Locate the cell with the specified text and output its [x, y] center coordinate. 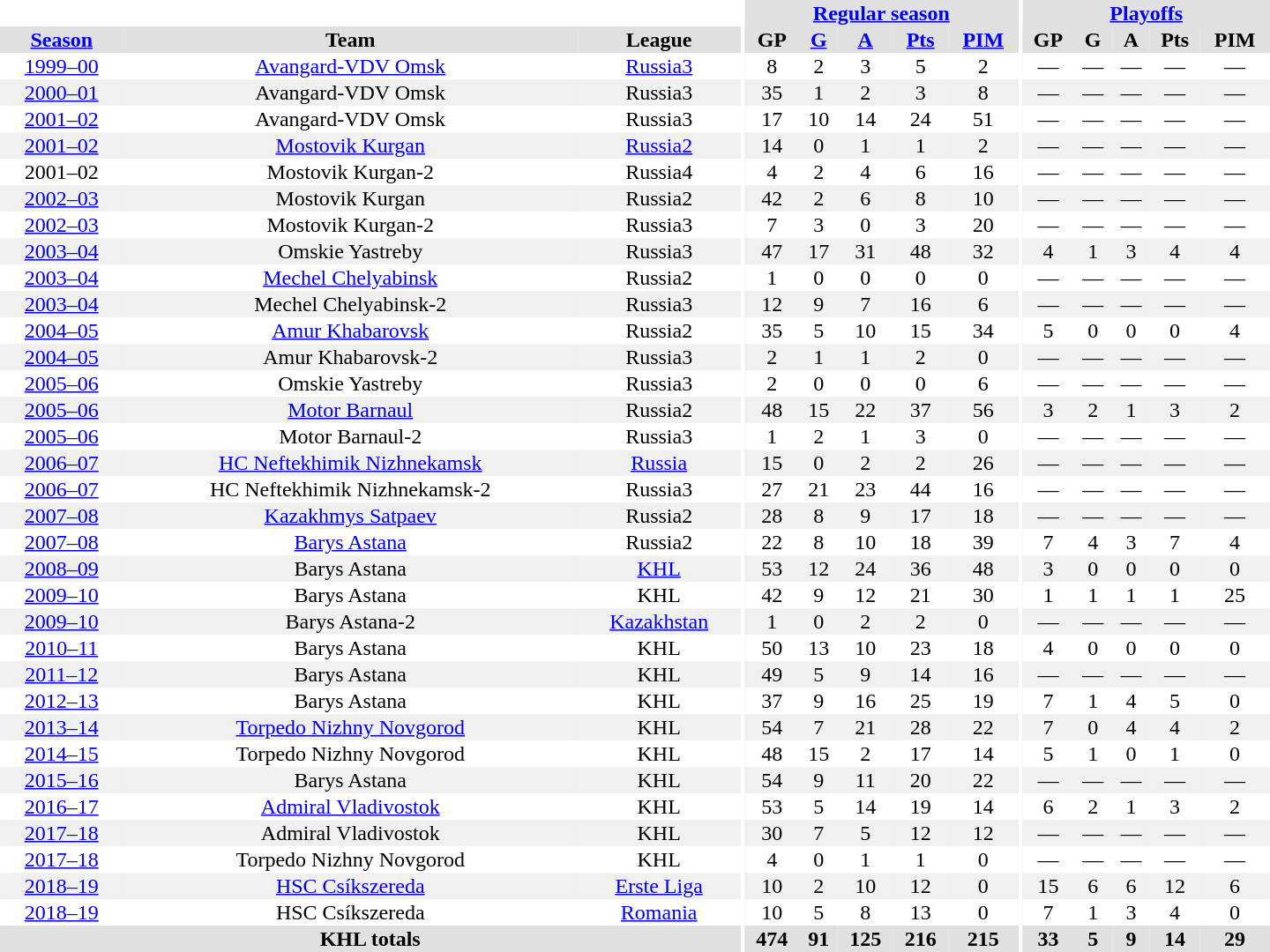
Romania [659, 912]
215 [983, 939]
Amur Khabarovsk [350, 331]
56 [983, 410]
2013–14 [62, 727]
Kazakhstan [659, 621]
1999–00 [62, 66]
2008–09 [62, 569]
Motor Barnaul [350, 410]
39 [983, 542]
125 [866, 939]
474 [773, 939]
36 [921, 569]
HC Neftekhimik Nizhnekamsk-2 [350, 489]
League [659, 40]
33 [1048, 939]
51 [983, 119]
Mechel Chelyabinsk [350, 278]
49 [773, 674]
44 [921, 489]
Season [62, 40]
2015–16 [62, 780]
34 [983, 331]
2010–11 [62, 648]
2016–17 [62, 807]
Erste Liga [659, 886]
Motor Barnaul-2 [350, 436]
Russia4 [659, 172]
11 [866, 780]
50 [773, 648]
Playoffs [1147, 13]
2014–15 [62, 754]
2012–13 [62, 701]
29 [1235, 939]
216 [921, 939]
31 [866, 251]
91 [818, 939]
KHL totals [370, 939]
Russia [659, 463]
Amur Khabarovsk-2 [350, 357]
Mechel Chelyabinsk-2 [350, 304]
26 [983, 463]
2000–01 [62, 93]
32 [983, 251]
27 [773, 489]
Kazakhmys Satpaev [350, 516]
2011–12 [62, 674]
47 [773, 251]
Regular season [881, 13]
Team [350, 40]
Barys Astana-2 [350, 621]
HC Neftekhimik Nizhnekamsk [350, 463]
